From the cell containing the given text, extract its center point as [X, Y] coordinate. 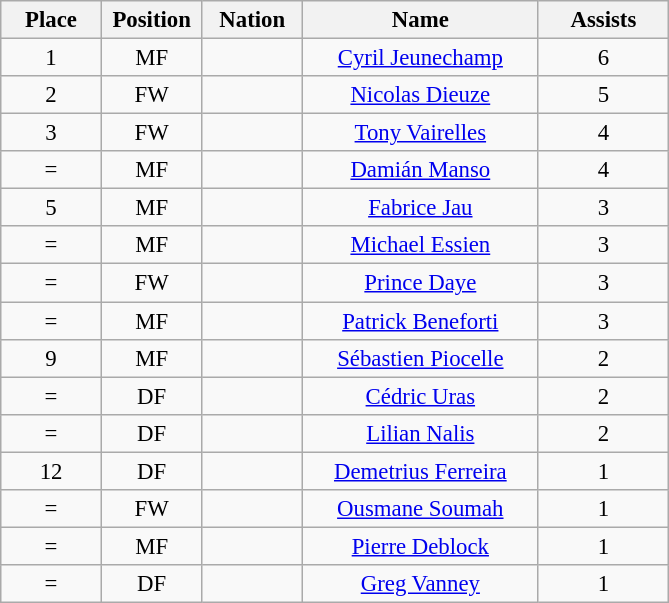
Nation [252, 20]
12 [52, 471]
Ousmane Soumah [421, 509]
Prince Daye [421, 283]
Damián Manso [421, 170]
Tony Vairelles [421, 133]
9 [52, 358]
Sébastien Piocelle [421, 358]
Greg Vanney [421, 584]
Michael Essien [421, 245]
6 [604, 58]
Fabrice Jau [421, 208]
Position [152, 20]
Place [52, 20]
Cyril Jeunechamp [421, 58]
Name [421, 20]
Cédric Uras [421, 396]
Nicolas Dieuze [421, 95]
Patrick Beneforti [421, 321]
Pierre Deblock [421, 546]
Assists [604, 20]
Lilian Nalis [421, 433]
Demetrius Ferreira [421, 471]
